From the cell containing the given text, extract its center point as [X, Y] coordinate. 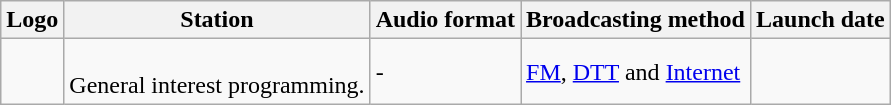
Audio format [445, 20]
Logo [32, 20]
General interest programming. [217, 72]
Launch date [820, 20]
Station [217, 20]
Broadcasting method [636, 20]
- [445, 72]
FM, DTT and Internet [636, 72]
